Pinpoint the cell where the given text exists, returning its (x, y) midpoint coordinate. 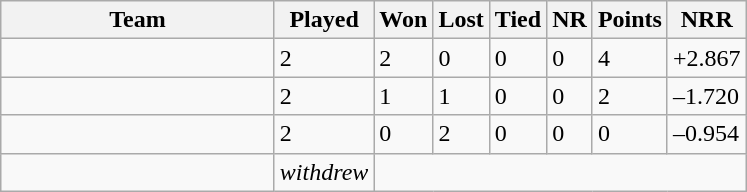
4 (630, 58)
Played (324, 20)
Won (404, 20)
Lost (461, 20)
withdrew (324, 172)
–1.720 (706, 96)
Team (138, 20)
NR (570, 20)
NRR (706, 20)
–0.954 (706, 134)
+2.867 (706, 58)
Points (630, 20)
Tied (518, 20)
